For the text-containing cell, return its midpoint in (x, y) coordinate format. 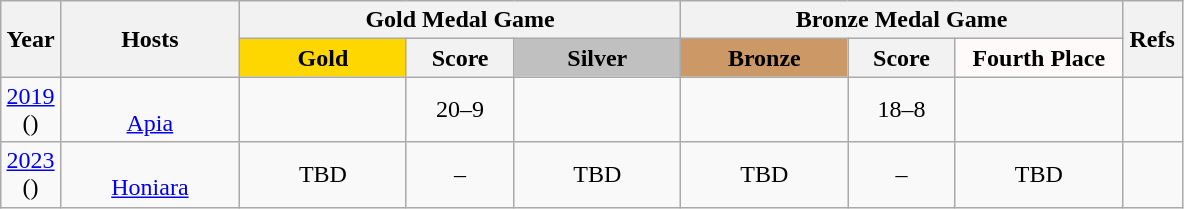
Gold Medal Game (460, 20)
20–9 (460, 110)
Silver (598, 58)
2023() (31, 174)
Honiara (150, 174)
Hosts (150, 39)
Bronze Medal Game (902, 20)
Bronze (764, 58)
Gold (322, 58)
Refs (1152, 39)
18–8 (902, 110)
Fourth Place (1038, 58)
Apia (150, 110)
Year (31, 39)
2019() (31, 110)
